Capture the cell that displays the provided text and extract its [x, y] central coordinate. 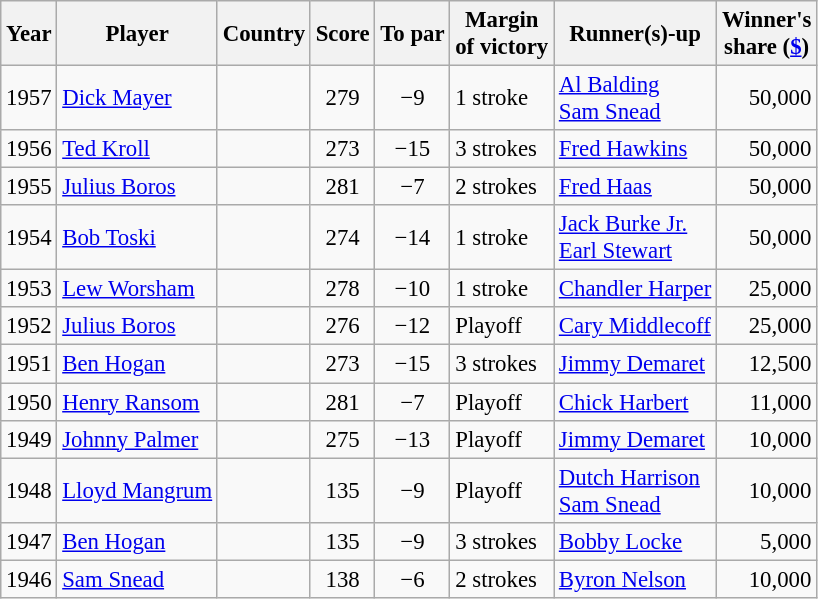
Fred Haas [636, 187]
1951 [29, 364]
Cary Middlecoff [636, 327]
Marginof victory [502, 34]
1957 [29, 98]
1953 [29, 289]
Fred Hawkins [636, 149]
Bobby Locke [636, 541]
275 [342, 439]
Lloyd Mangrum [138, 490]
1948 [29, 490]
Player [138, 34]
Johnny Palmer [138, 439]
12,500 [767, 364]
276 [342, 327]
Score [342, 34]
1947 [29, 541]
Country [264, 34]
1956 [29, 149]
Chandler Harper [636, 289]
Chick Harbert [636, 402]
To par [412, 34]
Jack Burke Jr. Earl Stewart [636, 238]
Winner'sshare ($) [767, 34]
−10 [412, 289]
274 [342, 238]
1949 [29, 439]
−6 [412, 579]
Dutch Harrison Sam Snead [636, 490]
1950 [29, 402]
1946 [29, 579]
Sam Snead [138, 579]
138 [342, 579]
11,000 [767, 402]
−13 [412, 439]
−14 [412, 238]
Ted Kroll [138, 149]
5,000 [767, 541]
Runner(s)-up [636, 34]
279 [342, 98]
278 [342, 289]
Bob Toski [138, 238]
Year [29, 34]
Lew Worsham [138, 289]
Byron Nelson [636, 579]
1952 [29, 327]
1954 [29, 238]
Dick Mayer [138, 98]
1955 [29, 187]
Henry Ransom [138, 402]
−12 [412, 327]
Al Balding Sam Snead [636, 98]
